Output the [x, y] coordinate of the center of the cell containing the given text.  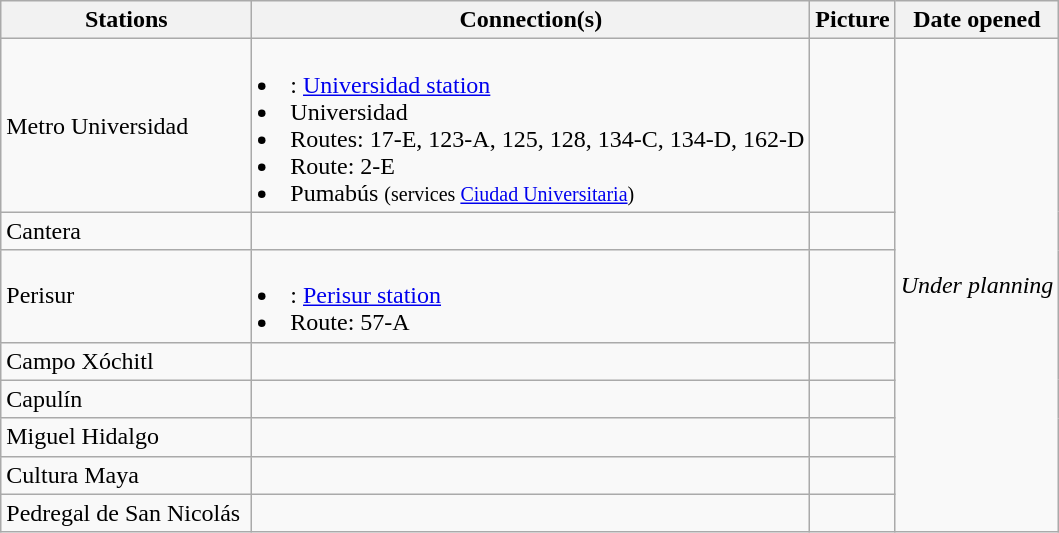
Cultura Maya [126, 475]
Perisur [126, 296]
Cantera [126, 231]
: Perisur station Route: 57-A [531, 296]
Connection(s) [531, 20]
: Universidad station Universidad Routes: 17-E, 123-A, 125, 128, 134-C, 134-D, 162-D Route: 2-E Pumabús (services Ciudad Universitaria) [531, 126]
Miguel Hidalgo [126, 437]
Picture [852, 20]
Capulín [126, 399]
Metro Universidad [126, 126]
Under planning [977, 286]
Date opened [977, 20]
Pedregal de San Nicolás [126, 513]
Stations [126, 20]
Campo Xóchitl [126, 361]
